Extract the (x, y) coordinate from the center of the cell holding the provided text.  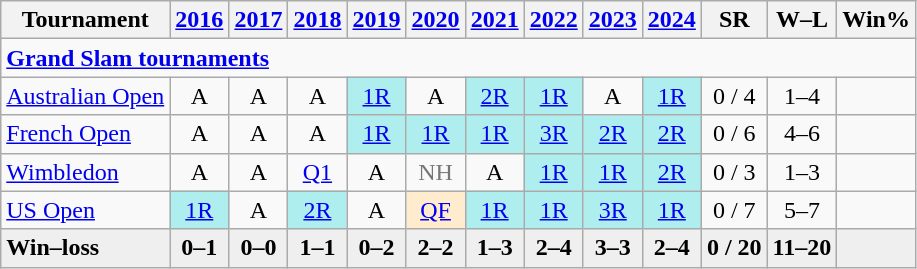
0–0 (258, 248)
2024 (672, 20)
2016 (200, 20)
1–4 (802, 96)
2020 (436, 20)
0 / 6 (734, 134)
11–20 (802, 248)
2017 (258, 20)
1–1 (318, 248)
4–6 (802, 134)
0–2 (376, 248)
2022 (554, 20)
NH (436, 172)
W–L (802, 20)
Q1 (318, 172)
Win–loss (86, 248)
French Open (86, 134)
2019 (376, 20)
0 / 7 (734, 210)
5–7 (802, 210)
Australian Open (86, 96)
0 / 4 (734, 96)
Tournament (86, 20)
0 / 3 (734, 172)
US Open (86, 210)
Wimbledon (86, 172)
3–3 (612, 248)
0 / 20 (734, 248)
Grand Slam tournaments (458, 58)
Win% (876, 20)
2–2 (436, 248)
SR (734, 20)
2023 (612, 20)
0–1 (200, 248)
QF (436, 210)
2018 (318, 20)
2021 (494, 20)
